Return the [x, y] coordinate for the center point of the cell that contains the specified text.  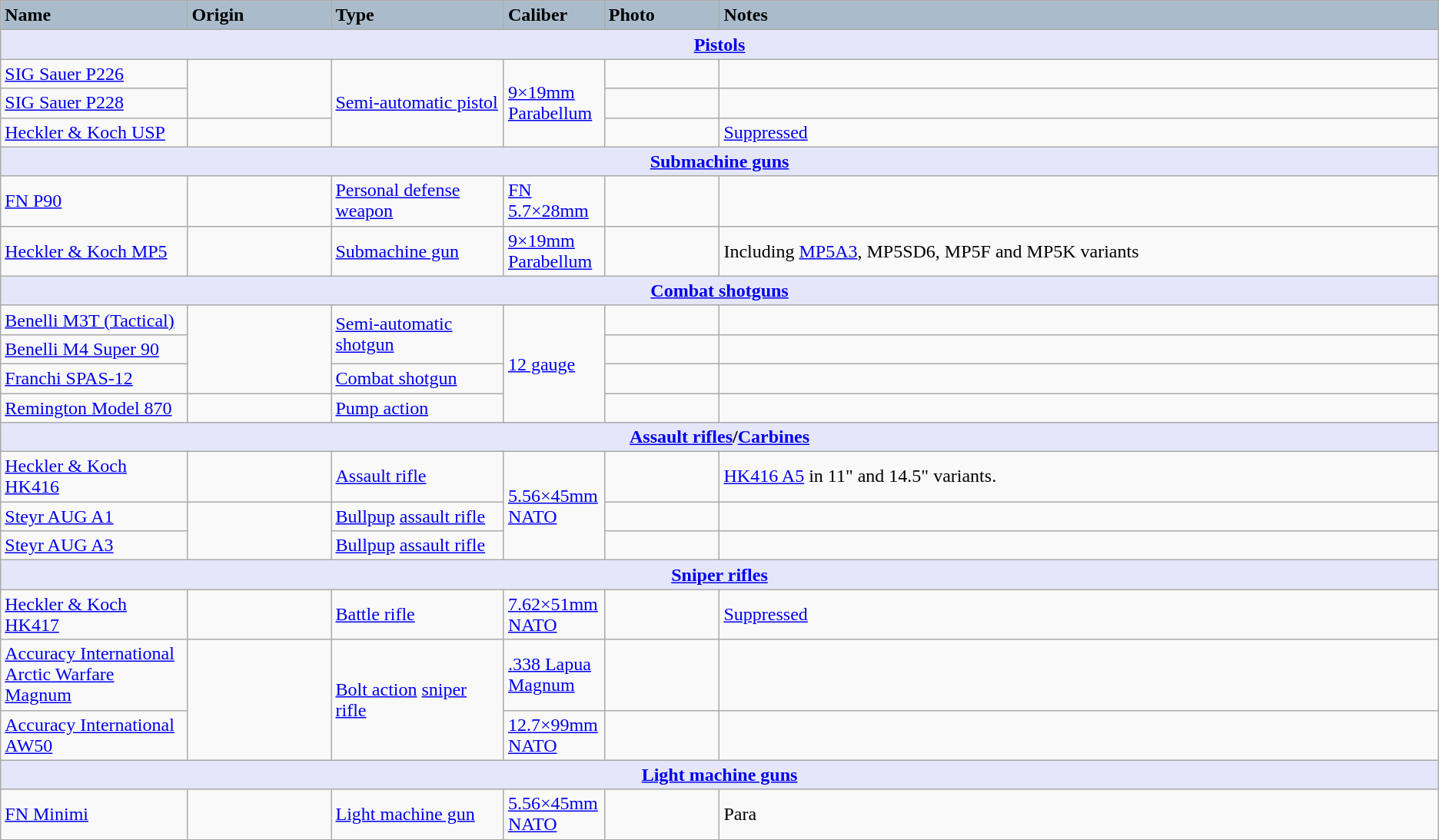
Accuracy International Arctic Warfare Magnum [94, 675]
Semi-automatic pistol [417, 103]
Photo [662, 15]
FN Minimi [94, 815]
SIG Sauer P228 [94, 103]
Heckler & Koch HK416 [94, 476]
Accuracy International AW50 [94, 735]
Pistols [719, 45]
FN P90 [94, 201]
FN 5.7×28mm [553, 201]
12.7×99mm NATO [553, 735]
Origin [260, 15]
Heckler & Koch USP [94, 132]
Assault rifles/Carbines [719, 437]
12 gauge [553, 364]
Combat shotguns [719, 291]
Combat shotgun [417, 378]
Steyr AUG A3 [94, 546]
Assault rifle [417, 476]
Including MP5A3, MP5SD6, MP5F and MP5K variants [1079, 251]
Pump action [417, 408]
HK416 A5 in 11" and 14.5" variants. [1079, 476]
Heckler & Koch MP5 [94, 251]
Personal defense weapon [417, 201]
Notes [1079, 15]
Heckler & Koch HK417 [94, 615]
7.62×51mm NATO [553, 615]
Light machine guns [719, 775]
Submachine gun [417, 251]
Benelli M4 Super 90 [94, 349]
Name [94, 15]
Sniper rifles [719, 575]
Bolt action sniper rifle [417, 699]
Semi-automatic shotgun [417, 334]
Caliber [553, 15]
Steyr AUG A1 [94, 516]
Light machine gun [417, 815]
Submachine guns [719, 161]
Franchi SPAS-12 [94, 378]
Benelli M3T (Tactical) [94, 320]
Remington Model 870 [94, 408]
Battle rifle [417, 615]
SIG Sauer P226 [94, 74]
.338 Lapua Magnum [553, 675]
Para [1079, 815]
Type [417, 15]
